From the cell containing the given text, extract its center point as (x, y) coordinate. 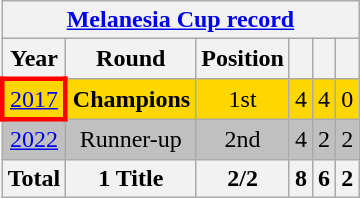
Year (34, 59)
6 (324, 178)
Position (243, 59)
Round (131, 59)
Champions (131, 98)
2022 (34, 139)
Runner-up (131, 139)
1 Title (131, 178)
Melanesia Cup record (180, 20)
1st (243, 98)
2/2 (243, 178)
2017 (34, 98)
Total (34, 178)
2nd (243, 139)
0 (348, 98)
8 (300, 178)
